Scan for the cell matching the given text and deliver its [X, Y] coordinate at center. 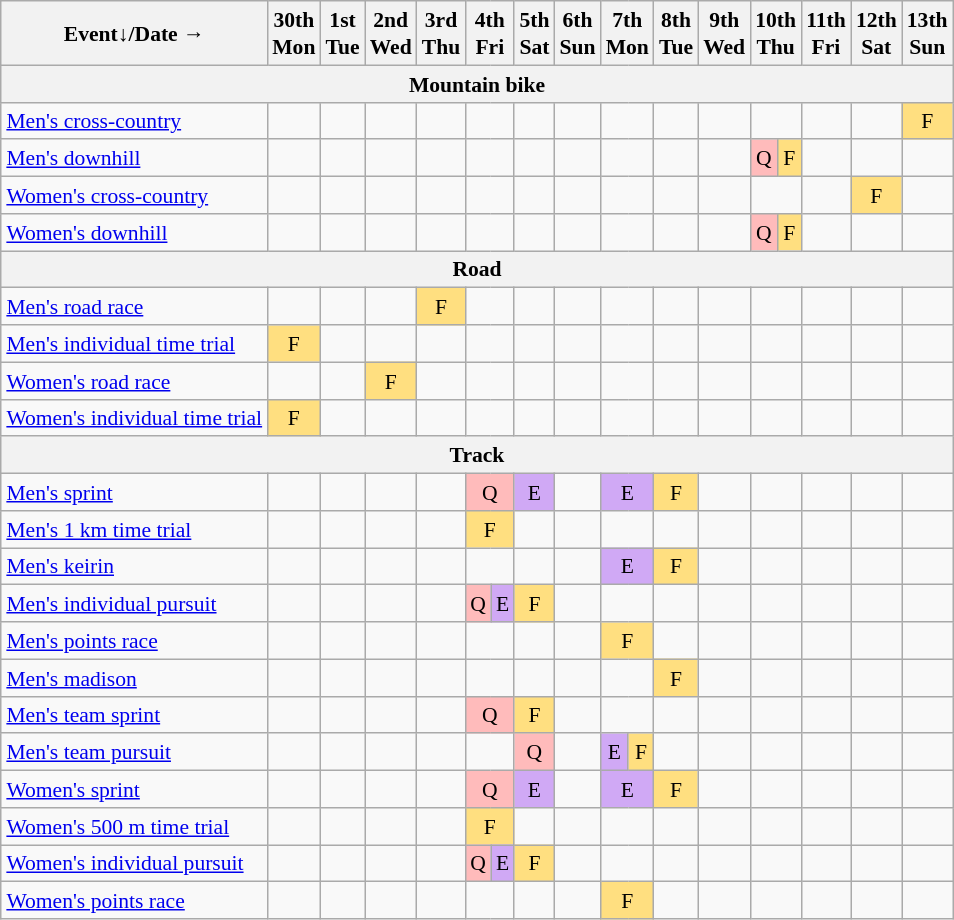
Men's team pursuit [134, 752]
12thSat [876, 33]
Men's sprint [134, 492]
Women's individual time trial [134, 418]
Men's road race [134, 306]
Men's downhill [134, 158]
10thThu [776, 33]
Women's downhill [134, 232]
8thTue [676, 33]
Mountain bike [476, 84]
3rdThu [442, 33]
Men's individual pursuit [134, 604]
Women's road race [134, 380]
11thFri [826, 33]
Women's points race [134, 900]
6thSun [577, 33]
Men's individual time trial [134, 344]
13thSun [928, 33]
Men's cross-country [134, 120]
Women's cross-country [134, 194]
Women's 500 m time trial [134, 826]
1stTue [343, 33]
7thMon [628, 33]
Women's sprint [134, 788]
Event↓/Date → [134, 33]
Road [476, 268]
Men's keirin [134, 566]
Men's madison [134, 678]
2ndWed [391, 33]
Men's team sprint [134, 714]
Track [476, 454]
4thFri [490, 33]
Women's individual pursuit [134, 862]
Men's 1 km time trial [134, 528]
30thMon [294, 33]
Men's points race [134, 640]
9thWed [724, 33]
5thSat [534, 33]
